Extract the [x, y] coordinate from the center of the cell holding the provided text.  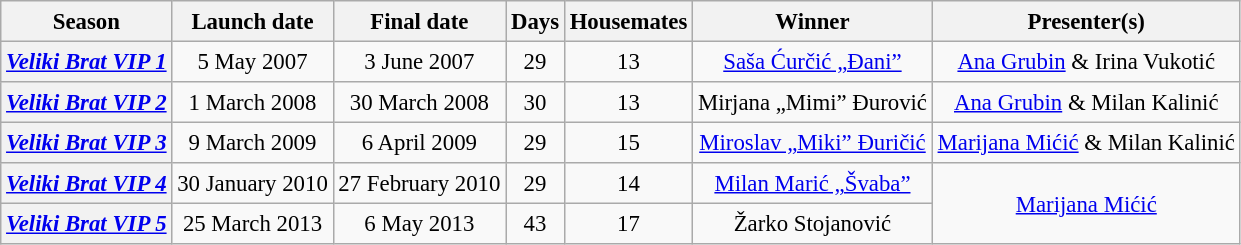
Ana Grubin & Milan Kalinić [1086, 102]
6 April 2009 [420, 144]
Saša Ćurčić „Đani” [813, 62]
43 [536, 224]
15 [628, 144]
Milan Marić „Švaba” [813, 184]
Veliki Brat VIP 2 [86, 102]
Presenter(s) [1086, 22]
Housemates [628, 22]
Mirjana „Mimi” Đurović [813, 102]
30 March 2008 [420, 102]
Season [86, 22]
Žarko Stojanović [813, 224]
30 January 2010 [252, 184]
30 [536, 102]
6 May 2013 [420, 224]
Launch date [252, 22]
Veliki Brat VIP 1 [86, 62]
3 June 2007 [420, 62]
Final date [420, 22]
Veliki Brat VIP 3 [86, 144]
Marijana Mićić [1086, 204]
Veliki Brat VIP 5 [86, 224]
27 February 2010 [420, 184]
Winner [813, 22]
9 March 2009 [252, 144]
Days [536, 22]
Veliki Brat VIP 4 [86, 184]
14 [628, 184]
5 May 2007 [252, 62]
25 March 2013 [252, 224]
1 March 2008 [252, 102]
17 [628, 224]
Marijana Mićić & Milan Kalinić [1086, 144]
Ana Grubin & Irina Vukotić [1086, 62]
Miroslav „Miki” Đuričić [813, 144]
